Determine the [x, y] coordinate at the center of the cell enclosing the given text.  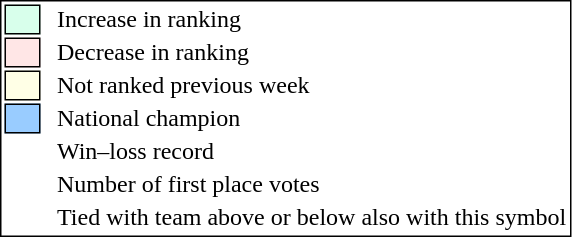
Win–loss record [312, 151]
Tied with team above or below also with this symbol [312, 217]
Not ranked previous week [312, 85]
National champion [312, 119]
Increase in ranking [312, 19]
Number of first place votes [312, 185]
Decrease in ranking [312, 53]
